From the cell containing the given text, extract its center point as [x, y] coordinate. 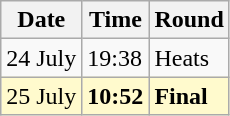
Heats [189, 58]
19:38 [116, 58]
Final [189, 96]
25 July [42, 96]
10:52 [116, 96]
Time [116, 20]
24 July [42, 58]
Date [42, 20]
Round [189, 20]
